Provide the (x, y) coordinate of the cell's center where the given text is located.  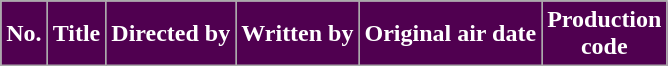
Title (76, 34)
Directed by (171, 34)
Written by (298, 34)
No. (24, 34)
Productioncode (604, 34)
Original air date (450, 34)
